From the cell containing the given text, extract its center point as (x, y) coordinate. 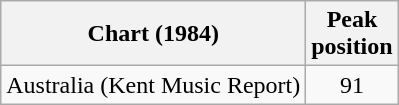
Peakposition (352, 34)
91 (352, 85)
Australia (Kent Music Report) (154, 85)
Chart (1984) (154, 34)
